Search for the cell housing the specified text and yield its [X, Y] center coordinate. 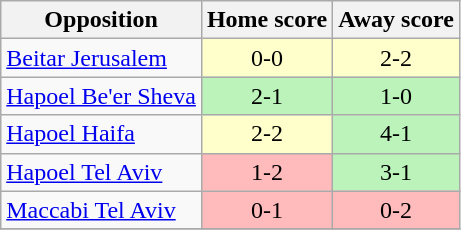
4-1 [396, 134]
Away score [396, 20]
Hapoel Be'er Sheva [102, 96]
Opposition [102, 20]
Hapoel Tel Aviv [102, 172]
3-1 [396, 172]
1-0 [396, 96]
Home score [266, 20]
0-1 [266, 210]
2-1 [266, 96]
0-0 [266, 58]
Hapoel Haifa [102, 134]
1-2 [266, 172]
0-2 [396, 210]
Maccabi Tel Aviv [102, 210]
Beitar Jerusalem [102, 58]
